Output the (x, y) coordinate of the center of the cell containing the given text.  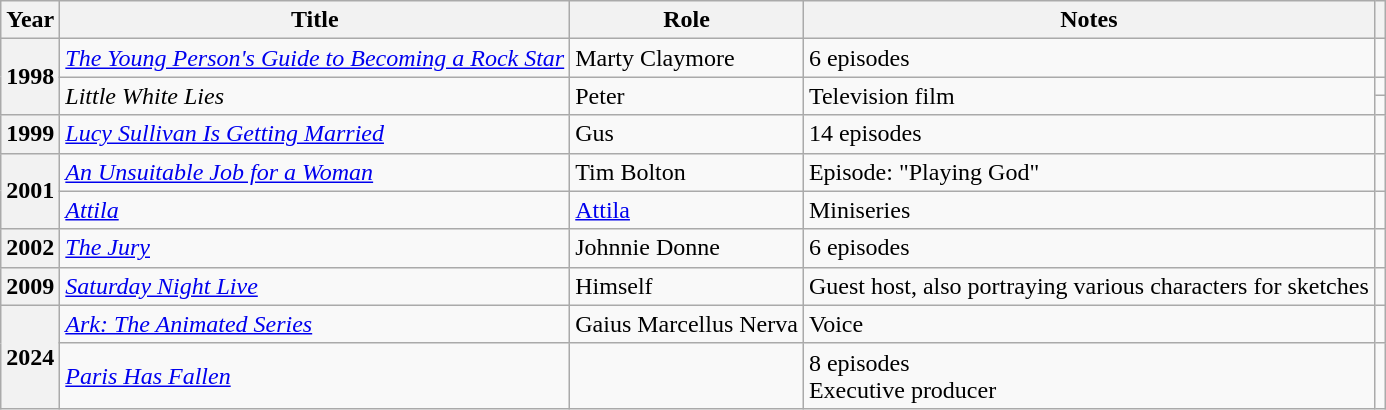
Marty Claymore (687, 58)
Gus (687, 134)
Guest host, also portraying various characters for sketches (1088, 286)
Johnnie Donne (687, 248)
Notes (1088, 20)
2009 (30, 286)
Saturday Night Live (315, 286)
Miniseries (1088, 210)
Gaius Marcellus Nerva (687, 324)
2002 (30, 248)
Title (315, 20)
Year (30, 20)
An Unsuitable Job for a Woman (315, 172)
14 episodes (1088, 134)
1998 (30, 77)
Lucy Sullivan Is Getting Married (315, 134)
8 episodesExecutive producer (1088, 376)
The Jury (315, 248)
Role (687, 20)
Ark: The Animated Series (315, 324)
Peter (687, 96)
The Young Person's Guide to Becoming a Rock Star (315, 58)
Voice (1088, 324)
Television film (1088, 96)
Tim Bolton (687, 172)
Episode: "Playing God" (1088, 172)
Little White Lies (315, 96)
Paris Has Fallen (315, 376)
Himself (687, 286)
2024 (30, 356)
2001 (30, 191)
1999 (30, 134)
